Search for the cell housing the specified text and yield its [X, Y] center coordinate. 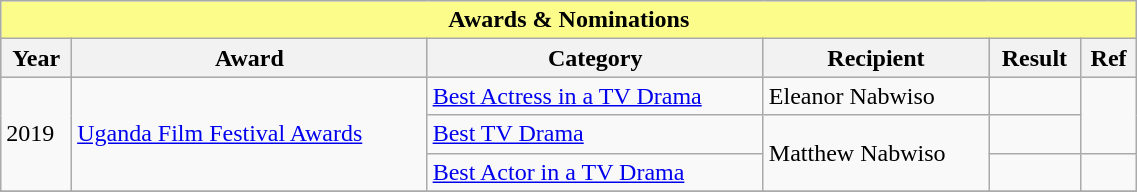
Best Actress in a TV Drama [595, 96]
Recipient [876, 58]
Best TV Drama [595, 134]
Category [595, 58]
Result [1035, 58]
Ref [1108, 58]
Best Actor in a TV Drama [595, 172]
Uganda Film Festival Awards [250, 134]
Eleanor Nabwiso [876, 96]
Matthew Nabwiso [876, 153]
Year [36, 58]
2019 [36, 134]
Awards & Nominations [569, 20]
Award [250, 58]
